Locate the cell with the specified text and output its [x, y] center coordinate. 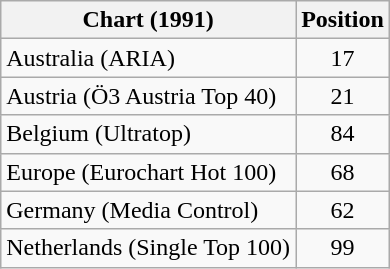
99 [343, 248]
17 [343, 58]
Australia (ARIA) [148, 58]
Netherlands (Single Top 100) [148, 248]
84 [343, 134]
Germany (Media Control) [148, 210]
Chart (1991) [148, 20]
21 [343, 96]
68 [343, 172]
Belgium (Ultratop) [148, 134]
Europe (Eurochart Hot 100) [148, 172]
Position [343, 20]
Austria (Ö3 Austria Top 40) [148, 96]
62 [343, 210]
